Return the (X, Y) coordinate for the center point of the cell that contains the specified text.  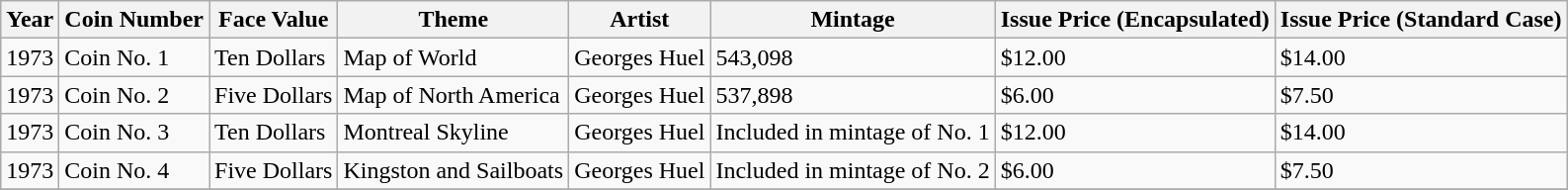
537,898 (853, 95)
Face Value (274, 20)
Artist (640, 20)
Issue Price (Standard Case) (1421, 20)
Coin Number (134, 20)
Year (30, 20)
Included in mintage of No. 1 (853, 133)
Coin No. 1 (134, 57)
Kingston and Sailboats (454, 170)
Coin No. 2 (134, 95)
Included in mintage of No. 2 (853, 170)
Map of North America (454, 95)
543,098 (853, 57)
Montreal Skyline (454, 133)
Theme (454, 20)
Map of World (454, 57)
Issue Price (Encapsulated) (1134, 20)
Mintage (853, 20)
Coin No. 4 (134, 170)
Coin No. 3 (134, 133)
